Locate the cell with the specified text and output its (x, y) center coordinate. 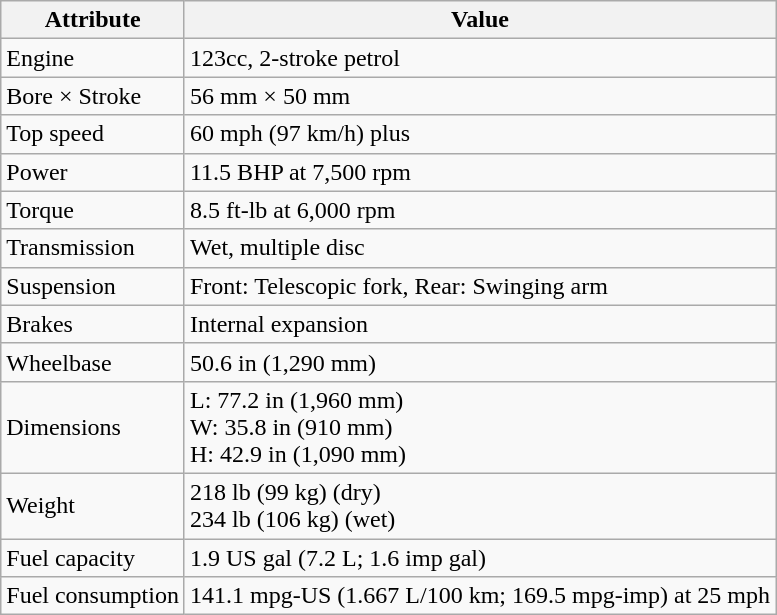
Bore × Stroke (93, 96)
218 lb (99 kg) (dry)234 lb (106 kg) (wet) (480, 506)
Top speed (93, 134)
141.1 mpg‑US (1.667 L/100 km; 169.5 mpg‑imp) at 25 mph (480, 596)
8.5 ft-lb at 6,000 rpm (480, 210)
Transmission (93, 248)
Power (93, 172)
56 mm × 50 mm (480, 96)
Internal expansion (480, 324)
Value (480, 20)
Dimensions (93, 427)
Attribute (93, 20)
Brakes (93, 324)
123cc, 2-stroke petrol (480, 58)
Weight (93, 506)
11.5 BHP at 7,500 rpm (480, 172)
50.6 in (1,290 mm) (480, 362)
Fuel consumption (93, 596)
Front: Telescopic fork, Rear: Swinging arm (480, 286)
Fuel capacity (93, 557)
60 mph (97 km/h) plus (480, 134)
Suspension (93, 286)
Torque (93, 210)
Wheelbase (93, 362)
Engine (93, 58)
1.9 US gal (7.2 L; 1.6 imp gal) (480, 557)
L: 77.2 in (1,960 mm)W: 35.8 in (910 mm)H: 42.9 in (1,090 mm) (480, 427)
Wet, multiple disc (480, 248)
